Locate the cell with the specified text and output its (x, y) center coordinate. 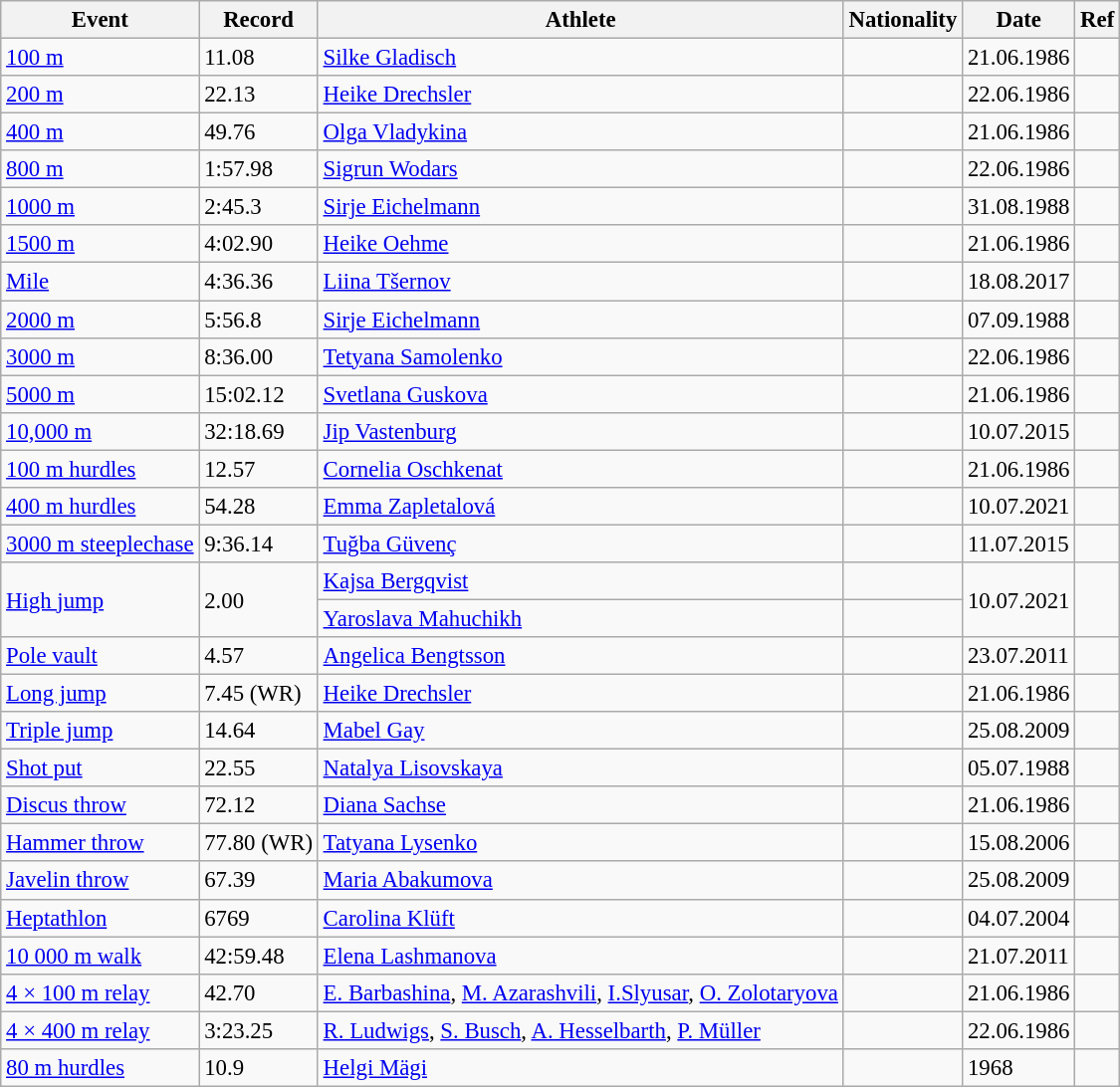
32:18.69 (259, 431)
Nationality (902, 20)
Mile (100, 282)
11.08 (259, 58)
05.07.1988 (1019, 768)
10.9 (259, 1068)
Elena Lashmanova (580, 956)
23.07.2011 (1019, 656)
Hammer throw (100, 843)
67.39 (259, 881)
8:36.00 (259, 356)
11.07.2015 (1019, 543)
Triple jump (100, 731)
72.12 (259, 805)
Jip Vastenburg (580, 431)
Diana Sachse (580, 805)
22.55 (259, 768)
2000 m (100, 320)
Long jump (100, 694)
Silke Gladisch (580, 58)
Helgi Mägi (580, 1068)
6769 (259, 918)
Angelica Bengtsson (580, 656)
54.28 (259, 507)
Tetyana Samolenko (580, 356)
E. Barbashina, M. Azarashvili, I.Slyusar, O. Zolotaryova (580, 992)
5:56.8 (259, 320)
Tatyana Lysenko (580, 843)
4.57 (259, 656)
2.00 (259, 599)
1968 (1019, 1068)
42.70 (259, 992)
Svetlana Guskova (580, 394)
12.57 (259, 469)
10.07.2015 (1019, 431)
Maria Abakumova (580, 881)
Date (1019, 20)
Natalya Lisovskaya (580, 768)
15:02.12 (259, 394)
200 m (100, 95)
Heptathlon (100, 918)
5000 m (100, 394)
1000 m (100, 207)
4 × 100 m relay (100, 992)
Ref (1097, 20)
100 m hurdles (100, 469)
10,000 m (100, 431)
Sigrun Wodars (580, 169)
Event (100, 20)
400 m (100, 132)
22.13 (259, 95)
2:45.3 (259, 207)
Heike Oehme (580, 244)
15.08.2006 (1019, 843)
14.64 (259, 731)
Kajsa Bergqvist (580, 581)
Javelin throw (100, 881)
9:36.14 (259, 543)
04.07.2004 (1019, 918)
Liina Tšernov (580, 282)
18.08.2017 (1019, 282)
400 m hurdles (100, 507)
Cornelia Oschkenat (580, 469)
49.76 (259, 132)
21.07.2011 (1019, 956)
Yaroslava Mahuchikh (580, 618)
Athlete (580, 20)
High jump (100, 599)
1:57.98 (259, 169)
4:02.90 (259, 244)
4 × 400 m relay (100, 1030)
3:23.25 (259, 1030)
Discus throw (100, 805)
Record (259, 20)
Carolina Klüft (580, 918)
1500 m (100, 244)
3000 m steeplechase (100, 543)
Shot put (100, 768)
42:59.48 (259, 956)
77.80 (WR) (259, 843)
R. Ludwigs, S. Busch, A. Hesselbarth, P. Müller (580, 1030)
Emma Zapletalová (580, 507)
4:36.36 (259, 282)
3000 m (100, 356)
10 000 m walk (100, 956)
Olga Vladykina (580, 132)
31.08.1988 (1019, 207)
07.09.1988 (1019, 320)
Pole vault (100, 656)
80 m hurdles (100, 1068)
100 m (100, 58)
7.45 (WR) (259, 694)
Mabel Gay (580, 731)
800 m (100, 169)
Tuğba Güvenç (580, 543)
